Return (X, Y) of the center of cell containing provided text 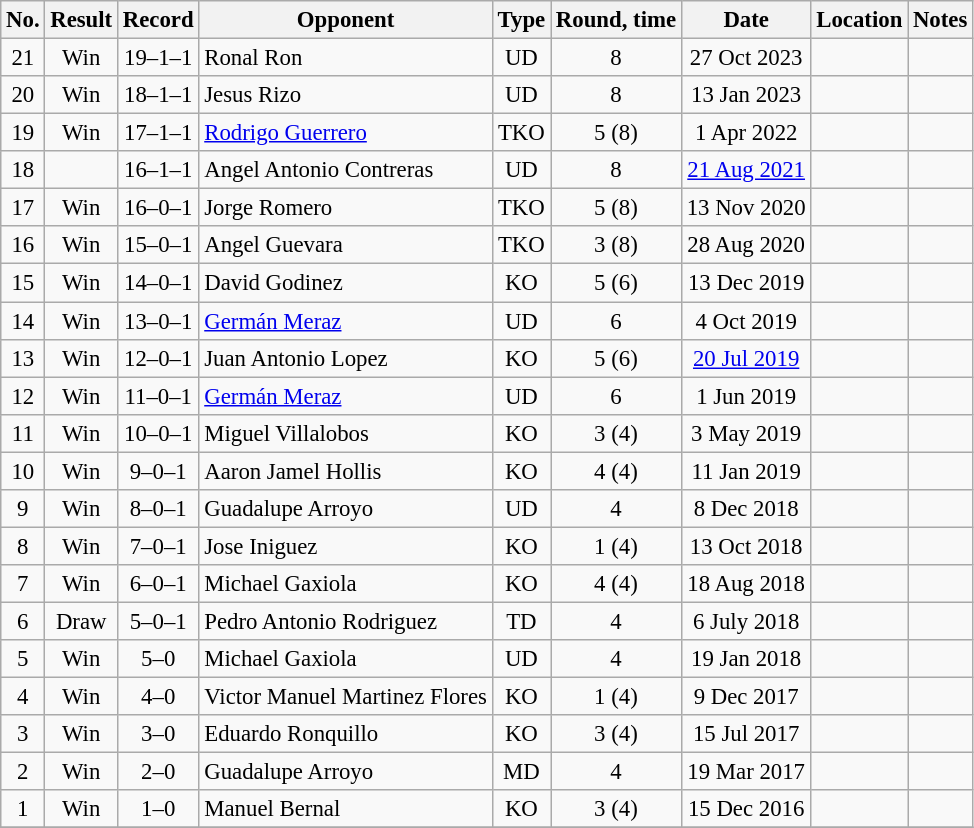
MD (521, 772)
13 Nov 2020 (746, 208)
8–0–1 (158, 509)
9 (23, 509)
13 Dec 2019 (746, 283)
5–0 (158, 659)
Notes (940, 20)
Victor Manuel Martinez Flores (346, 697)
7 (23, 584)
15–0–1 (158, 245)
3–0 (158, 734)
17–1–1 (158, 133)
Miguel Villalobos (346, 433)
19 (23, 133)
28 Aug 2020 (746, 245)
13 (23, 358)
13 Jan 2023 (746, 95)
13 Oct 2018 (746, 546)
4–0 (158, 697)
10–0–1 (158, 433)
Manuel Bernal (346, 809)
27 Oct 2023 (746, 58)
18 Aug 2018 (746, 584)
13–0–1 (158, 321)
17 (23, 208)
2 (23, 772)
TD (521, 621)
4 Oct 2019 (746, 321)
8 Dec 2018 (746, 509)
1–0 (158, 809)
Jesus Rizo (346, 95)
6 July 2018 (746, 621)
11 Jan 2019 (746, 471)
2–0 (158, 772)
18–1–1 (158, 95)
Jose Iniguez (346, 546)
9 Dec 2017 (746, 697)
David Godinez (346, 283)
3 May 2019 (746, 433)
10 (23, 471)
Rodrigo Guerrero (346, 133)
16–1–1 (158, 170)
Eduardo Ronquillo (346, 734)
16–0–1 (158, 208)
19 Mar 2017 (746, 772)
Juan Antonio Lopez (346, 358)
Angel Antonio Contreras (346, 170)
Result (82, 20)
11–0–1 (158, 396)
20 Jul 2019 (746, 358)
Date (746, 20)
11 (23, 433)
Type (521, 20)
12–0–1 (158, 358)
14–0–1 (158, 283)
1 Apr 2022 (746, 133)
5–0–1 (158, 621)
15 (23, 283)
Ronal Ron (346, 58)
5 (23, 659)
20 (23, 95)
6–0–1 (158, 584)
Record (158, 20)
3 (23, 734)
21 (23, 58)
1 Jun 2019 (746, 396)
15 Dec 2016 (746, 809)
3 (8) (616, 245)
Jorge Romero (346, 208)
16 (23, 245)
7–0–1 (158, 546)
Aaron Jamel Hollis (346, 471)
18 (23, 170)
19 Jan 2018 (746, 659)
12 (23, 396)
Round, time (616, 20)
19–1–1 (158, 58)
No. (23, 20)
Opponent (346, 20)
21 Aug 2021 (746, 170)
14 (23, 321)
Location (860, 20)
Draw (82, 621)
15 Jul 2017 (746, 734)
Angel Guevara (346, 245)
Pedro Antonio Rodriguez (346, 621)
1 (23, 809)
9–0–1 (158, 471)
